Find where the given text appears and provide that cell's center as [X, Y] coordinate. 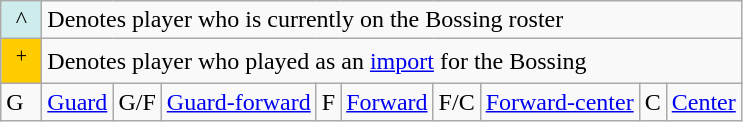
Guard-forward [238, 102]
+ [22, 62]
Denotes player who played as an import for the Bossing [392, 62]
Forward-center [560, 102]
Center [704, 102]
^ [22, 20]
Guard [78, 102]
G [22, 102]
Forward [387, 102]
G/F [137, 102]
Denotes player who is currently on the Bossing roster [392, 20]
F [328, 102]
C [652, 102]
F/C [456, 102]
